Extract the (x, y) coordinate from the center of the cell holding the provided text.  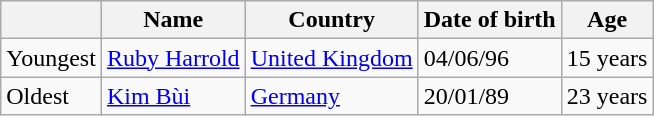
Germany (332, 96)
Age (607, 20)
23 years (607, 96)
Country (332, 20)
Kim Bùi (173, 96)
Name (173, 20)
Oldest (52, 96)
04/06/96 (490, 58)
Ruby Harrold (173, 58)
20/01/89 (490, 96)
United Kingdom (332, 58)
Youngest (52, 58)
Date of birth (490, 20)
15 years (607, 58)
